Scan for the cell matching the given text and deliver its [x, y] coordinate at center. 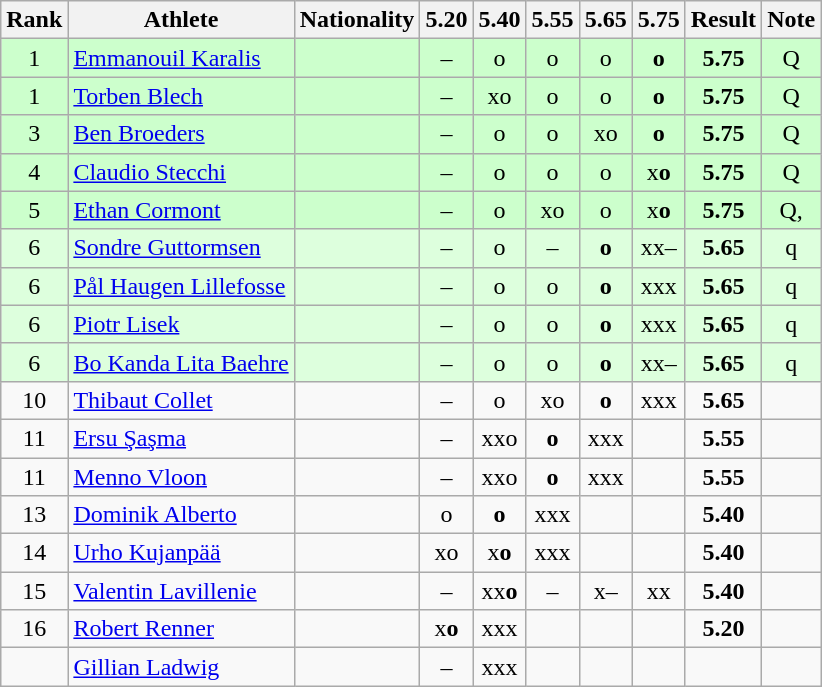
Valentin Lavillenie [181, 591]
Gillian Ladwig [181, 667]
Urho Kujanpää [181, 553]
Torben Blech [181, 96]
Nationality [357, 20]
xx [658, 591]
Claudio Stecchi [181, 172]
16 [34, 629]
Menno Vloon [181, 477]
Rank [34, 20]
5 [34, 210]
14 [34, 553]
Ben Broeders [181, 134]
Result [723, 20]
Ersu Şaşma [181, 438]
15 [34, 591]
4 [34, 172]
Sondre Guttormsen [181, 248]
10 [34, 400]
Athlete [181, 20]
Thibaut Collet [181, 400]
13 [34, 515]
Robert Renner [181, 629]
Note [792, 20]
x– [606, 591]
Ethan Cormont [181, 210]
Piotr Lisek [181, 324]
Pål Haugen Lillefosse [181, 286]
Bo Kanda Lita Baehre [181, 362]
Dominik Alberto [181, 515]
3 [34, 134]
Emmanouil Karalis [181, 58]
Q, [792, 210]
